Return [x, y] of the center of cell containing provided text 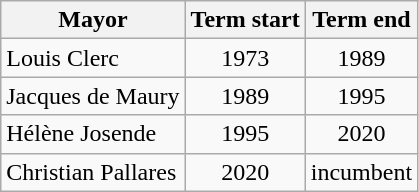
Mayor [93, 20]
Term end [361, 20]
Term start [245, 20]
1973 [245, 58]
Louis Clerc [93, 58]
Christian Pallares [93, 172]
incumbent [361, 172]
Hélène Josende [93, 134]
Jacques de Maury [93, 96]
